Detect which cell encompasses the target text, then output its (X, Y) center coordinate. 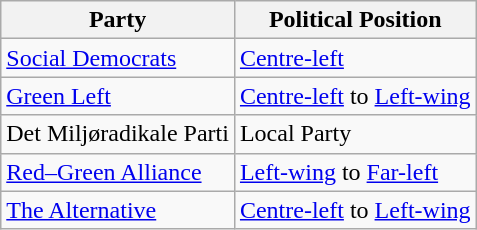
Centre-left (355, 58)
Party (118, 20)
Local Party (355, 134)
Green Left (118, 96)
Red–Green Alliance (118, 172)
Social Democrats (118, 58)
Det Miljøradikale Parti (118, 134)
Left-wing to Far-left (355, 172)
The Alternative (118, 210)
Political Position (355, 20)
